Search for the cell housing the specified text and yield its (X, Y) center coordinate. 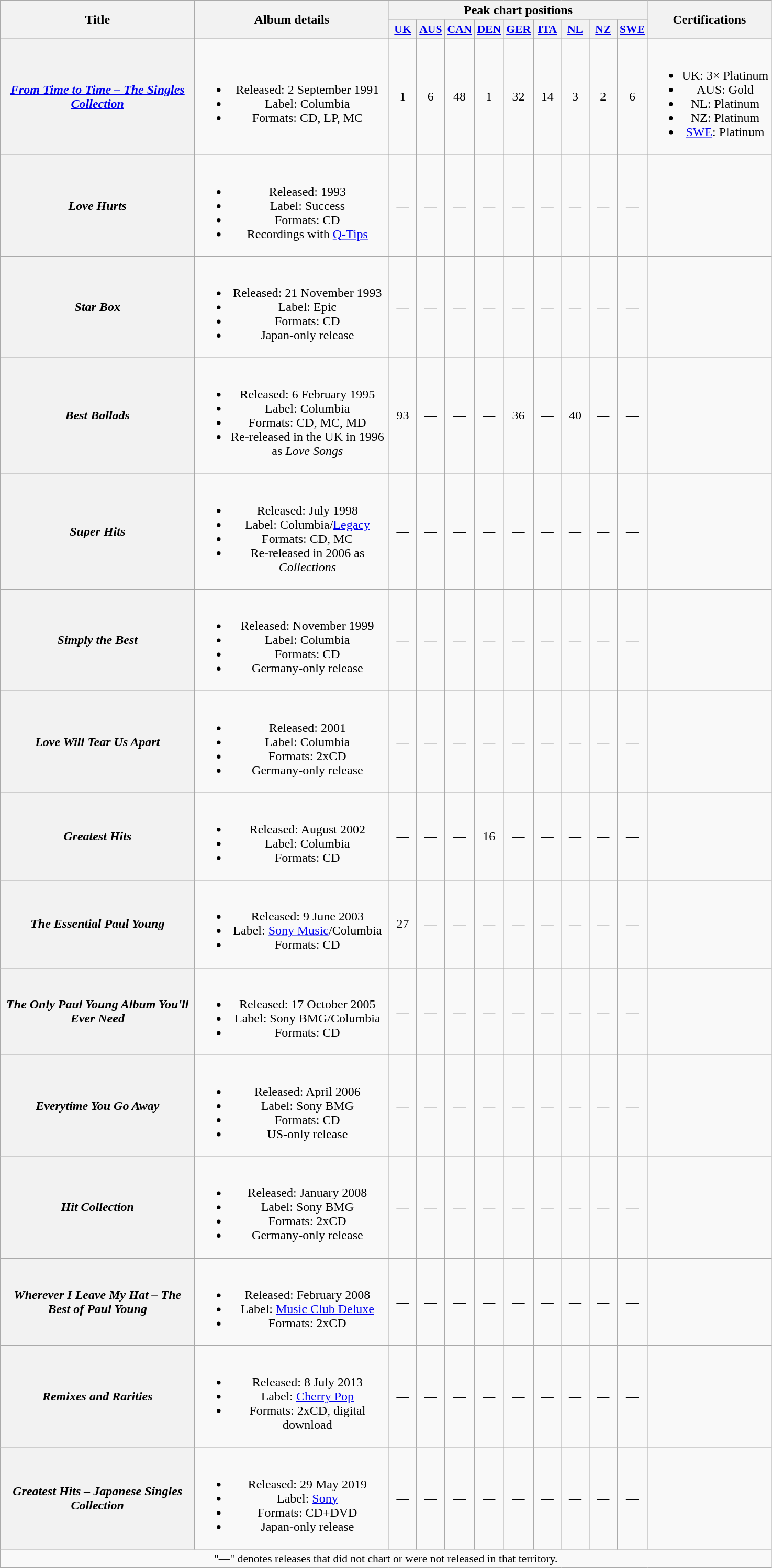
The Essential Paul Young (97, 924)
Simply the Best (97, 640)
Remixes and Rarities (97, 1396)
Title (97, 20)
Released: November 1999Label: ColumbiaFormats: CDGermany-only release (292, 640)
DEN (489, 30)
Released: 21 November 1993Label: EpicFormats: CDJapan-only release (292, 307)
Released: 8 July 2013Label: Cherry PopFormats: 2xCD, digital download (292, 1396)
2 (603, 96)
Hit Collection (97, 1207)
Peak chart positions (518, 10)
3 (575, 96)
48 (460, 96)
36 (518, 416)
The Only Paul Young Album You'll Ever Need (97, 1011)
27 (403, 924)
Released: August 2002Label: ColumbiaFormats: CD (292, 837)
Greatest Hits (97, 837)
UK (403, 30)
Released: 2001Label: ColumbiaFormats: 2xCDGermany-only release (292, 742)
NZ (603, 30)
93 (403, 416)
32 (518, 96)
Released: 9 June 2003Label: Sony Music/ColumbiaFormats: CD (292, 924)
Released: 17 October 2005Label: Sony BMG/ColumbiaFormats: CD (292, 1011)
AUS (430, 30)
Star Box (97, 307)
Love Hurts (97, 206)
GER (518, 30)
SWE (632, 30)
Released: April 2006Label: Sony BMGFormats: CDUS-only release (292, 1106)
Love Will Tear Us Apart (97, 742)
Super Hits (97, 532)
Wherever I Leave My Hat – The Best of Paul Young (97, 1302)
Released: 29 May 2019Label: SonyFormats: CD+DVDJapan-only release (292, 1498)
"—" denotes releases that did not chart or were not released in that territory. (386, 1558)
Released: February 2008Label: Music Club DeluxeFormats: 2xCD (292, 1302)
ITA (547, 30)
UK: 3× PlatinumAUS: GoldNL: PlatinumNZ: PlatinumSWE: Platinum (710, 96)
16 (489, 837)
Released: January 2008Label: Sony BMGFormats: 2xCDGermany-only release (292, 1207)
Certifications (710, 20)
40 (575, 416)
NL (575, 30)
Released: 2 September 1991Label: ColumbiaFormats: CD, LP, MC (292, 96)
Released: 6 February 1995Label: ColumbiaFormats: CD, MC, MDRe-released in the UK in 1996 as Love Songs (292, 416)
14 (547, 96)
Album details (292, 20)
Everytime You Go Away (97, 1106)
From Time to Time – The Singles Collection (97, 96)
CAN (460, 30)
Released: 1993Label: SuccessFormats: CDRecordings with Q-Tips (292, 206)
Best Ballads (97, 416)
Greatest Hits – Japanese Singles Collection (97, 1498)
Released: July 1998Label: Columbia/LegacyFormats: CD, MCRe-released in 2006 as Collections (292, 532)
